Scan for the cell matching the given text and deliver its (x, y) coordinate at center. 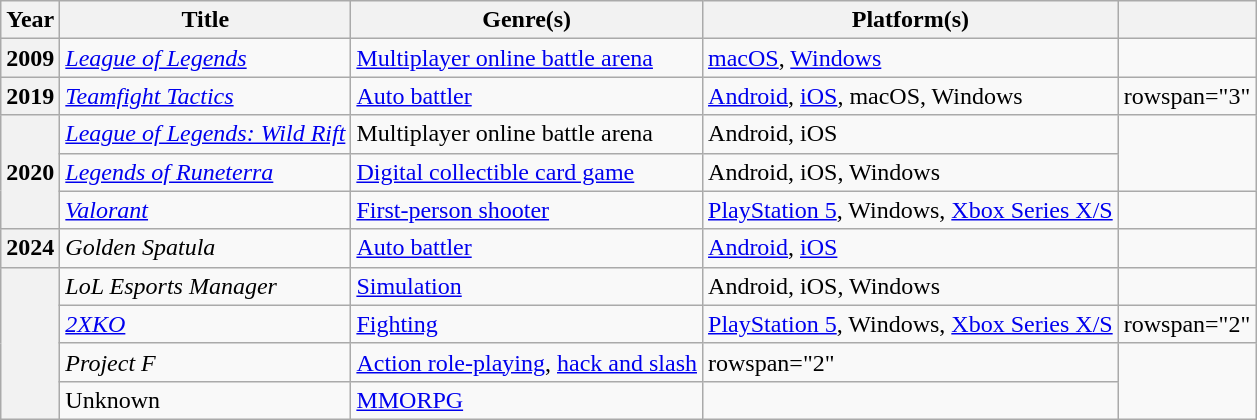
Legends of Runeterra (206, 172)
MMORPG (527, 400)
LoL Esports Manager (206, 286)
Android, iOS, macOS, Windows (911, 96)
Digital collectible card game (527, 172)
Unknown (206, 400)
Valorant (206, 210)
rowspan="3" (1187, 96)
Teamfight Tactics (206, 96)
2019 (30, 96)
League of Legends (206, 58)
First-person shooter (527, 210)
macOS, Windows (911, 58)
2009 (30, 58)
League of Legends: Wild Rift (206, 134)
2XKO (206, 324)
Year (30, 20)
Platform(s) (911, 20)
2024 (30, 248)
Golden Spatula (206, 248)
Genre(s) (527, 20)
2020 (30, 172)
Project F (206, 362)
Simulation (527, 286)
Fighting (527, 324)
Title (206, 20)
Action role-playing, hack and slash (527, 362)
